From the cell containing the given text, extract its center point as [X, Y] coordinate. 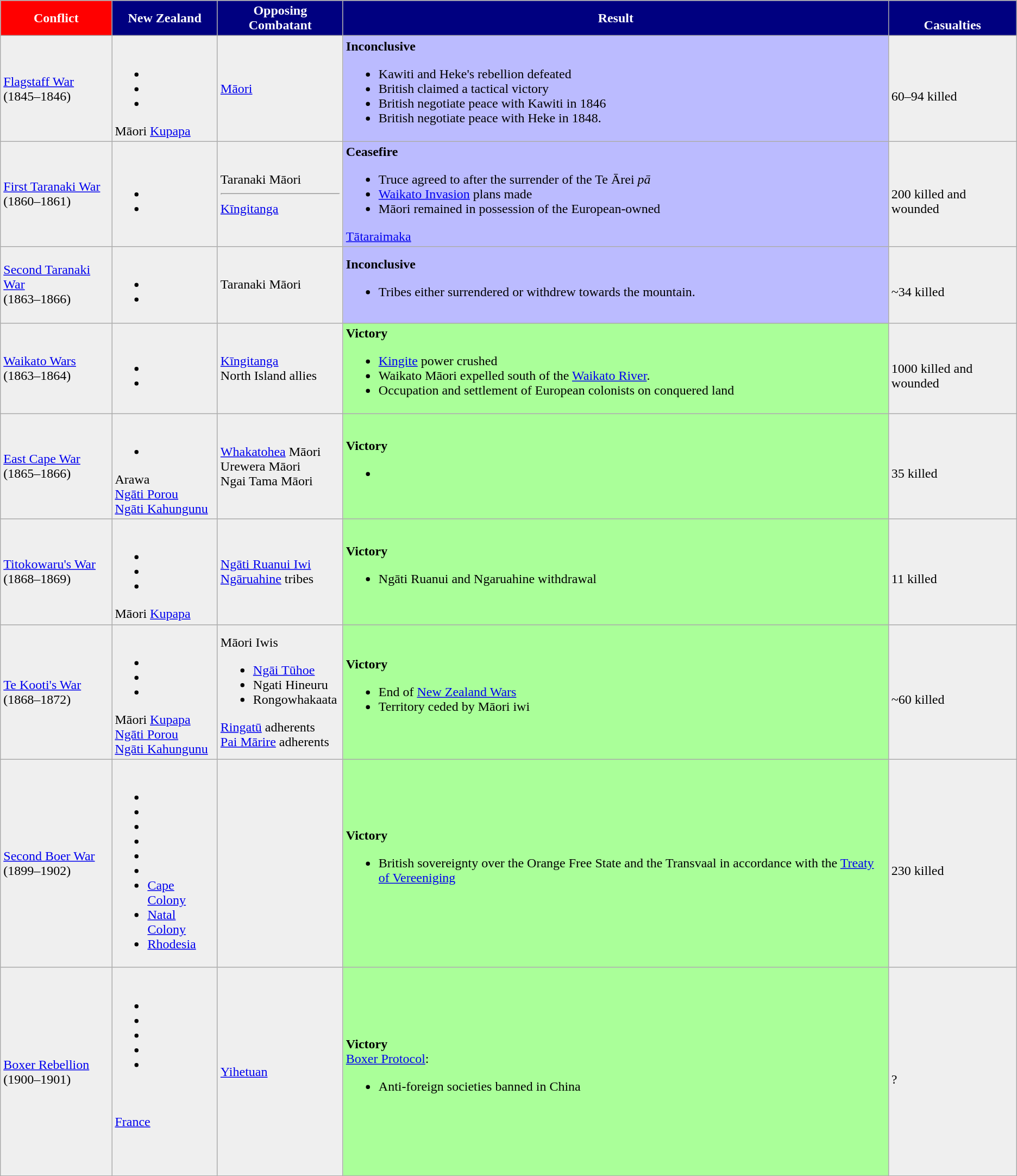
Taranaki Māori Kīngitanga [280, 194]
VictoryNgāti Ruanui and Ngaruahine withdrawal [616, 572]
Result [616, 18]
11 killed [952, 572]
VictoryEnd of New Zealand WarsTerritory ceded by Māori iwi [616, 692]
230 killed [952, 863]
Cape Colony Natal Colony Rhodesia [165, 863]
? [952, 1072]
Second Boer War(1899–1902) [56, 863]
Whakatohea MāoriUrewera MāoriNgai Tama Māori [280, 466]
East Cape War(1865–1866) [56, 466]
Māori KupapaNgāti PorouNgāti Kahungunu [165, 692]
Māori [280, 89]
Second Taranaki War(1863–1866) [56, 285]
Opposing Combatant [280, 18]
VictoryBritish sovereignty over the Orange Free State and the Transvaal in accordance with the Treaty of Vereeniging [616, 863]
Te Kooti's War(1868–1872) [56, 692]
New Zealand [165, 18]
Flagstaff War(1845–1846) [56, 89]
60–94 killed [952, 89]
1000 killed and wounded [952, 368]
Titokowaru's War(1868–1869) [56, 572]
Conflict [56, 18]
~34 killed [952, 285]
Waikato Wars(1863–1864) [56, 368]
Ngāti Ruanui IwiNgāruahine tribes [280, 572]
VictoryBoxer Protocol:Anti-foreign societies banned in China [616, 1072]
VictoryKingite power crushedWaikato Māori expelled south of the Waikato River.Occupation and settlement of European colonists on conquered land [616, 368]
Casualties [952, 18]
~60 killed [952, 692]
Kīngitanga North Island allies [280, 368]
First Taranaki War(1860–1861) [56, 194]
200 killed and wounded [952, 194]
35 killed [952, 466]
Yihetuan [280, 1072]
France [165, 1072]
Boxer Rebellion(1900–1901) [56, 1072]
Taranaki Māori [280, 285]
Māori IwisNgāi TūhoeNgati HineuruRongowhakaataRingatū adherents Pai Mārire adherents [280, 692]
ArawaNgāti PorouNgāti Kahungunu [165, 466]
InconclusiveTribes either surrendered or withdrew towards the mountain. [616, 285]
Victory [616, 466]
